Determine the (x, y) coordinate at the center of the cell enclosing the given text.  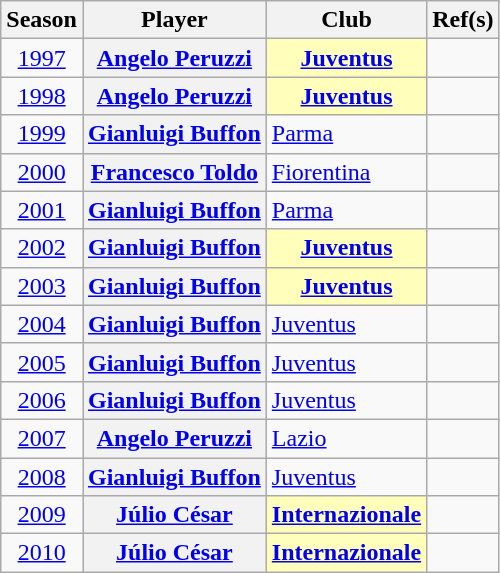
2009 (42, 515)
Player (174, 20)
2005 (42, 362)
Francesco Toldo (174, 172)
1999 (42, 134)
2000 (42, 172)
1998 (42, 96)
Lazio (346, 438)
Ref(s) (463, 20)
2007 (42, 438)
2008 (42, 477)
2010 (42, 553)
Club (346, 20)
2001 (42, 210)
2002 (42, 248)
1997 (42, 58)
Fiorentina (346, 172)
2004 (42, 324)
2006 (42, 400)
Season (42, 20)
2003 (42, 286)
